Scan for the cell matching the given text and deliver its (X, Y) coordinate at center. 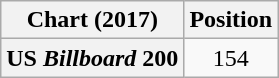
Chart (2017) (92, 20)
Position (231, 20)
US Billboard 200 (92, 58)
154 (231, 58)
